Output the (X, Y) coordinate of the center of the cell containing the given text.  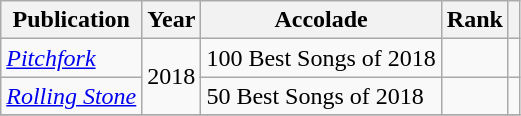
50 Best Songs of 2018 (321, 96)
Pitchfork (72, 58)
Rolling Stone (72, 96)
Year (172, 20)
Accolade (321, 20)
Publication (72, 20)
Rank (474, 20)
100 Best Songs of 2018 (321, 58)
2018 (172, 77)
